Output the [x, y] coordinate of the center of the cell containing the given text.  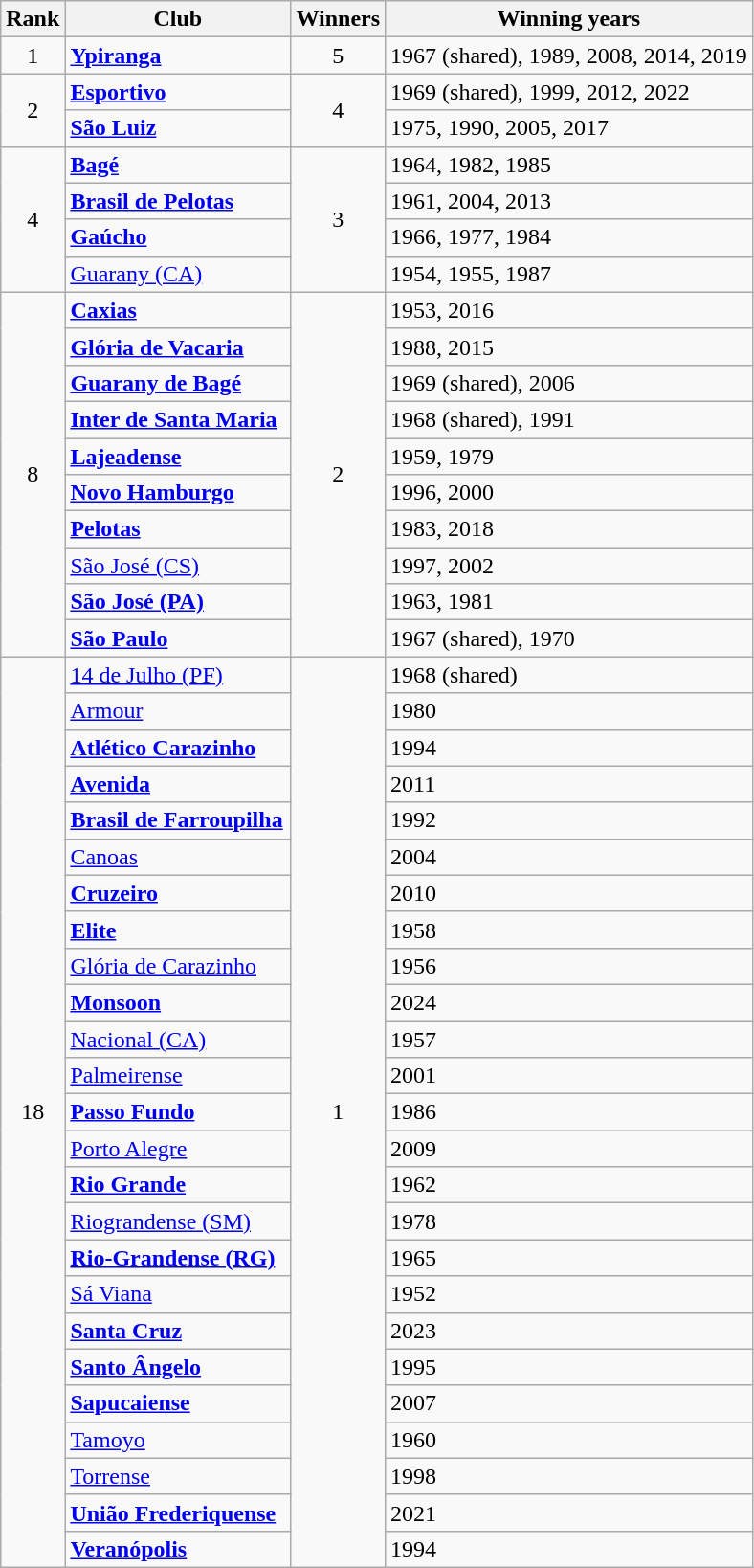
Club [178, 19]
Santa Cruz [178, 1331]
2023 [569, 1331]
2001 [569, 1076]
2009 [569, 1149]
1961, 2004, 2013 [569, 201]
5 [339, 56]
1967 (shared), 1989, 2008, 2014, 2019 [569, 56]
1986 [569, 1112]
2024 [569, 1002]
Palmeirense [178, 1076]
Winners [339, 19]
Pelotas [178, 529]
1983, 2018 [569, 529]
Rank [33, 19]
Cruzeiro [178, 893]
Santo Ângelo [178, 1367]
2011 [569, 784]
1953, 2016 [569, 310]
1995 [569, 1367]
1969 (shared), 2006 [569, 383]
Sá Viana [178, 1294]
1968 (shared) [569, 675]
Guarany (CA) [178, 274]
Porto Alegre [178, 1149]
Esportivo [178, 92]
Monsoon [178, 1002]
Canoas [178, 857]
8 [33, 475]
Armour [178, 711]
Avenida [178, 784]
Ypiranga [178, 56]
Novo Hamburgo [178, 493]
Veranópolis [178, 1549]
2021 [569, 1512]
1952 [569, 1294]
1960 [569, 1440]
Atlético Carazinho [178, 748]
14 de Julho (PF) [178, 675]
Brasil de Pelotas [178, 201]
Lajeadense [178, 457]
1998 [569, 1476]
1968 (shared), 1991 [569, 419]
Tamoyo [178, 1440]
São Paulo [178, 638]
2007 [569, 1403]
1954, 1955, 1987 [569, 274]
1978 [569, 1221]
São José (CS) [178, 566]
1980 [569, 711]
1956 [569, 966]
Winning years [569, 19]
Inter de Santa Maria [178, 419]
1992 [569, 820]
1975, 1990, 2005, 2017 [569, 128]
Sapucaiense [178, 1403]
1963, 1981 [569, 602]
Guarany de Bagé [178, 383]
Glória de Carazinho [178, 966]
3 [339, 219]
1997, 2002 [569, 566]
1958 [569, 930]
1962 [569, 1185]
Riograndense (SM) [178, 1221]
Torrense [178, 1476]
Glória de Vacaria [178, 347]
Gaúcho [178, 237]
1988, 2015 [569, 347]
Passo Fundo [178, 1112]
Bagé [178, 165]
São Luiz [178, 128]
São José (PA) [178, 602]
Rio-Grandense (RG) [178, 1258]
Brasil de Farroupilha [178, 820]
1966, 1977, 1984 [569, 237]
2004 [569, 857]
1967 (shared), 1970 [569, 638]
Rio Grande [178, 1185]
1969 (shared), 1999, 2012, 2022 [569, 92]
1957 [569, 1039]
2010 [569, 893]
Caxias [178, 310]
18 [33, 1112]
Nacional (CA) [178, 1039]
1996, 2000 [569, 493]
1965 [569, 1258]
União Frederiquense [178, 1512]
Elite [178, 930]
1964, 1982, 1985 [569, 165]
1959, 1979 [569, 457]
